Identify which cell holds the provided text, then report its (x, y) central coordinate. 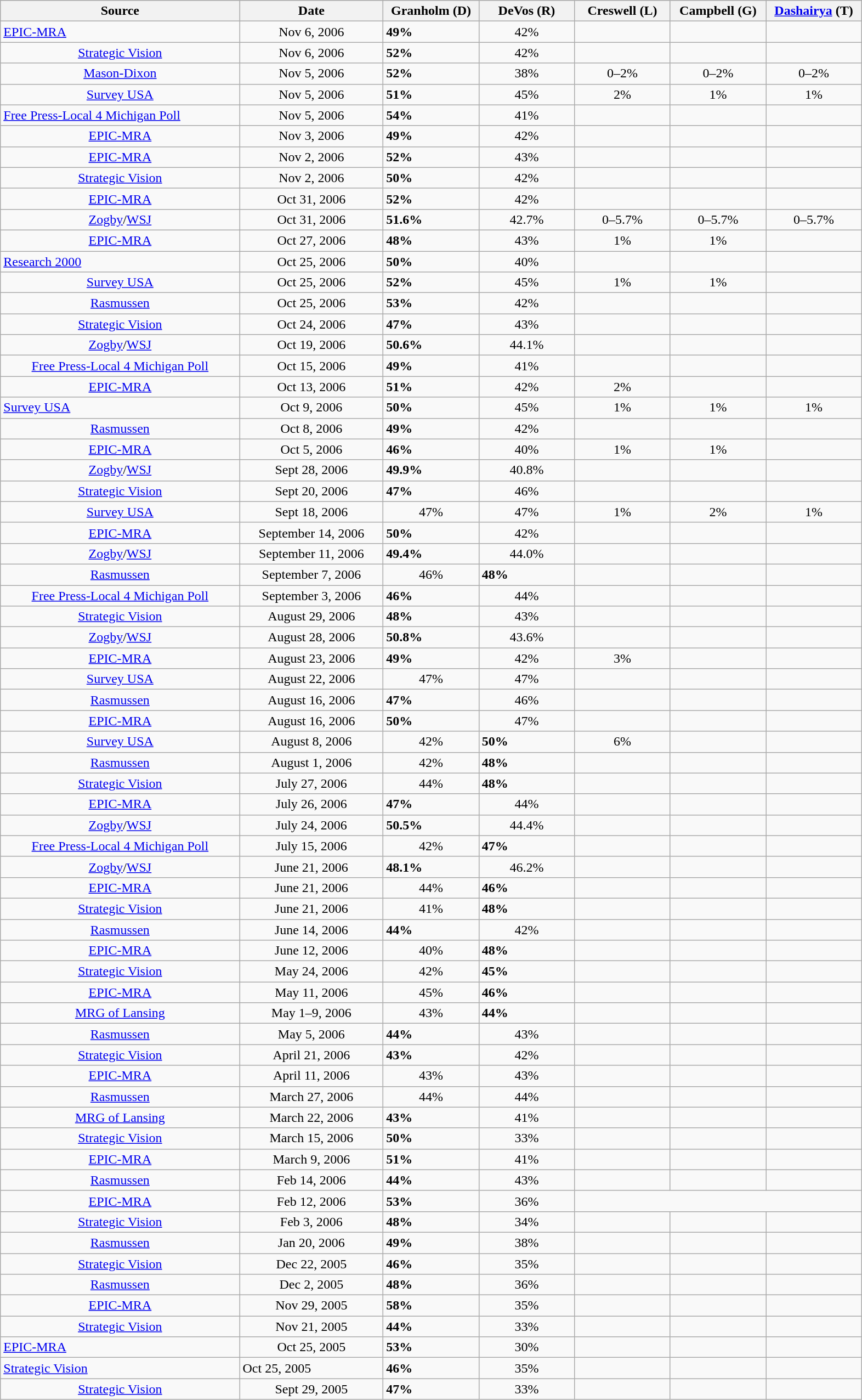
Jan 20, 2006 (311, 1243)
Nov 3, 2006 (311, 136)
August 8, 2006 (311, 742)
September 11, 2006 (311, 554)
August 29, 2006 (311, 617)
August 1, 2006 (311, 763)
44.4% (526, 825)
March 9, 2006 (311, 1159)
Source (120, 11)
Oct 19, 2006 (311, 345)
Research 2000 (120, 262)
Sept 20, 2006 (311, 491)
Feb 3, 2006 (311, 1222)
September 7, 2006 (311, 574)
March 22, 2006 (311, 1117)
44.1% (526, 345)
Granholm (D) (431, 11)
Oct 27, 2006 (311, 240)
May 24, 2006 (311, 972)
50.8% (431, 637)
April 21, 2006 (311, 1055)
Nov 21, 2005 (311, 1326)
42.7% (526, 219)
July 26, 2006 (311, 804)
40.8% (526, 470)
58% (431, 1306)
50.5% (431, 825)
March 15, 2006 (311, 1138)
Sept 18, 2006 (311, 512)
Nov 29, 2005 (311, 1306)
50.6% (431, 345)
September 14, 2006 (311, 533)
48.1% (431, 867)
3% (622, 658)
30% (526, 1347)
September 3, 2006 (311, 595)
44.0% (526, 554)
46.2% (526, 867)
Feb 14, 2006 (311, 1180)
Dec 22, 2005 (311, 1263)
May 1–9, 2006 (311, 1013)
July 15, 2006 (311, 846)
June 14, 2006 (311, 930)
March 27, 2006 (311, 1097)
June 12, 2006 (311, 951)
August 22, 2006 (311, 679)
49.9% (431, 470)
Oct 5, 2006 (311, 449)
43.6% (526, 637)
6% (622, 742)
Dashairya (T) (814, 11)
Mason-Dixon (120, 74)
July 24, 2006 (311, 825)
May 5, 2006 (311, 1034)
May 11, 2006 (311, 992)
April 11, 2006 (311, 1076)
49.4% (431, 554)
August 28, 2006 (311, 637)
DeVos (R) (526, 11)
Date (311, 11)
34% (526, 1222)
Oct 9, 2006 (311, 408)
August 23, 2006 (311, 658)
Sept 29, 2005 (311, 1389)
Creswell (L) (622, 11)
Oct 15, 2006 (311, 366)
July 27, 2006 (311, 783)
Oct 13, 2006 (311, 387)
Campbell (G) (718, 11)
Sept 28, 2006 (311, 470)
Oct 24, 2006 (311, 324)
51.6% (431, 219)
54% (431, 115)
Dec 2, 2005 (311, 1285)
Oct 8, 2006 (311, 428)
Feb 12, 2006 (311, 1201)
